Search for the cell housing the specified text and yield its [X, Y] center coordinate. 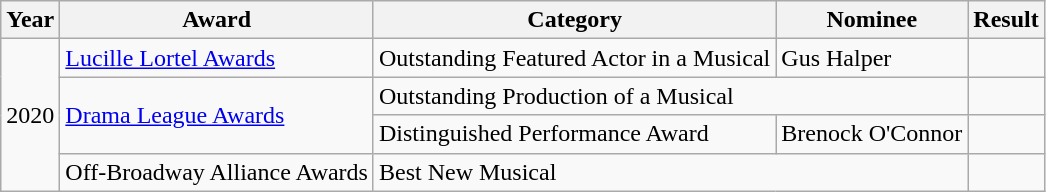
Off-Broadway Alliance Awards [217, 172]
Drama League Awards [217, 115]
Brenock O'Connor [872, 134]
Outstanding Production of a Musical [670, 96]
Category [574, 20]
Best New Musical [670, 172]
Lucille Lortel Awards [217, 58]
2020 [30, 115]
Distinguished Performance Award [574, 134]
Gus Halper [872, 58]
Nominee [872, 20]
Result [1006, 20]
Award [217, 20]
Outstanding Featured Actor in a Musical [574, 58]
Year [30, 20]
